Return (X, Y) of the center of cell containing provided text 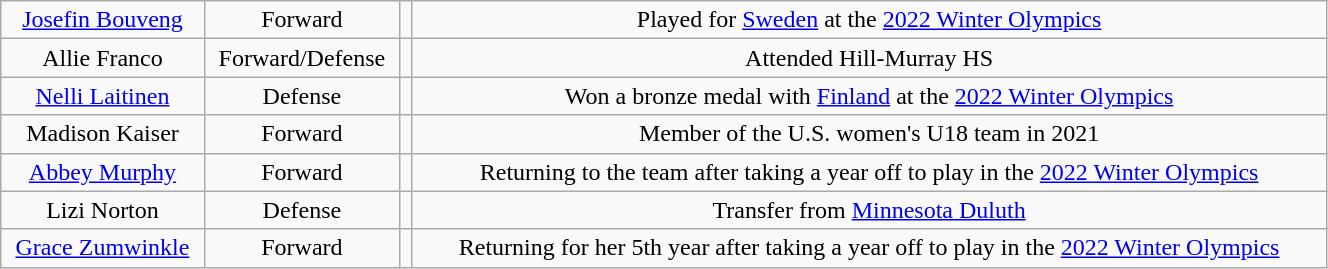
Forward/Defense (302, 58)
Won a bronze medal with Finland at the 2022 Winter Olympics (870, 96)
Nelli Laitinen (102, 96)
Abbey Murphy (102, 172)
Member of the U.S. women's U18 team in 2021 (870, 134)
Lizi Norton (102, 210)
Josefin Bouveng (102, 20)
Allie Franco (102, 58)
Grace Zumwinkle (102, 248)
Returning for her 5th year after taking a year off to play in the 2022 Winter Olympics (870, 248)
Returning to the team after taking a year off to play in the 2022 Winter Olympics (870, 172)
Transfer from Minnesota Duluth (870, 210)
Attended Hill-Murray HS (870, 58)
Madison Kaiser (102, 134)
Played for Sweden at the 2022 Winter Olympics (870, 20)
